Determine the (x, y) coordinate at the center of the cell enclosing the given text.  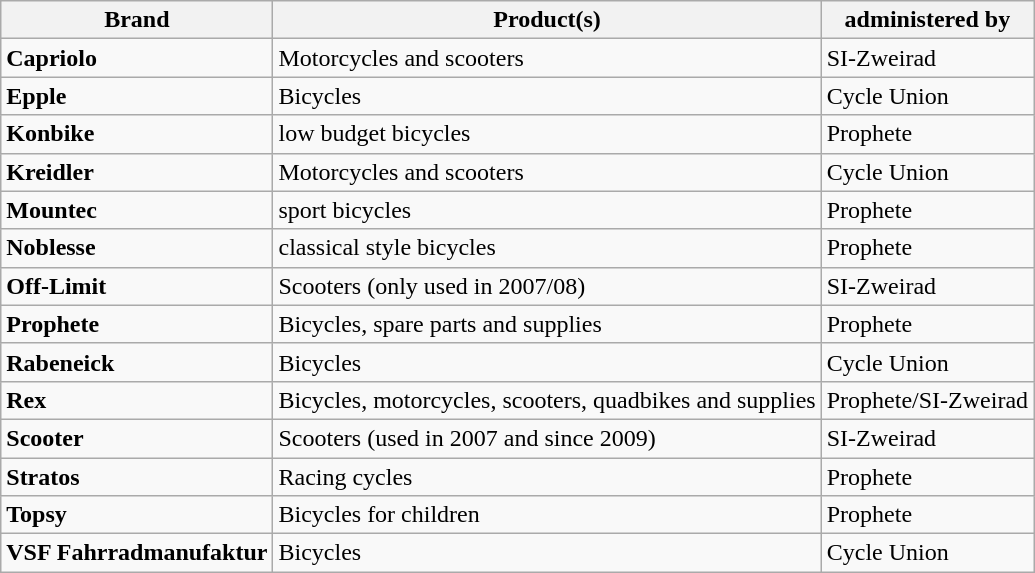
Mountec (137, 210)
classical style bicycles (547, 248)
Prophete/SI-Zweirad (927, 400)
Konbike (137, 134)
Scooters (only used in 2007/08) (547, 286)
Capriolo (137, 58)
Scooters (used in 2007 and since 2009) (547, 438)
Rabeneick (137, 362)
sport bicycles (547, 210)
Product(s) (547, 20)
low budget bicycles (547, 134)
Kreidler (137, 172)
Off-Limit (137, 286)
administered by (927, 20)
VSF Fahrradmanufaktur (137, 553)
Bicycles, motorcycles, scooters, quadbikes and supplies (547, 400)
Noblesse (137, 248)
Brand (137, 20)
Scooter (137, 438)
Rex (137, 400)
Racing cycles (547, 477)
Stratos (137, 477)
Bicycles for children (547, 515)
Epple (137, 96)
Bicycles, spare parts and supplies (547, 324)
Topsy (137, 515)
